Find where the given text appears and provide that cell's center as (x, y) coordinate. 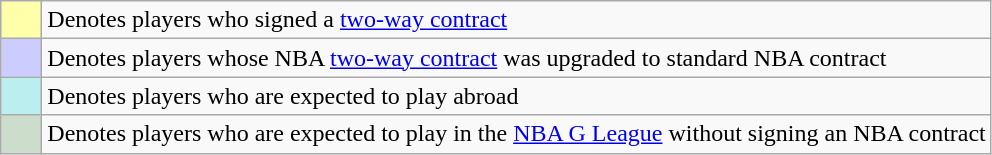
Denotes players who are expected to play in the NBA G League without signing an NBA contract (517, 134)
Denotes players who are expected to play abroad (517, 96)
Denotes players who signed a two-way contract (517, 20)
Denotes players whose NBA two-way contract was upgraded to standard NBA contract (517, 58)
